Search for the cell housing the specified text and yield its [x, y] center coordinate. 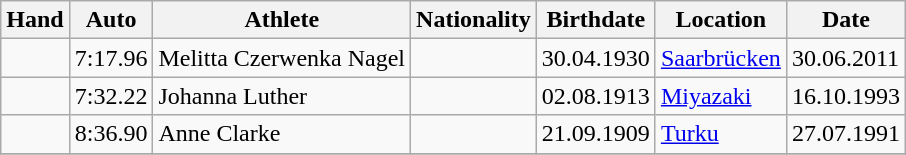
Johanna Luther [282, 96]
Miyazaki [720, 96]
Auto [111, 20]
Saarbrücken [720, 58]
02.08.1913 [596, 96]
Birthdate [596, 20]
Date [846, 20]
Athlete [282, 20]
Melitta Czerwenka Nagel [282, 58]
Anne Clarke [282, 134]
Nationality [474, 20]
27.07.1991 [846, 134]
30.06.2011 [846, 58]
8:36.90 [111, 134]
21.09.1909 [596, 134]
16.10.1993 [846, 96]
7:17.96 [111, 58]
Location [720, 20]
Hand [35, 20]
30.04.1930 [596, 58]
Turku [720, 134]
7:32.22 [111, 96]
